Capture the cell that displays the provided text and extract its [X, Y] central coordinate. 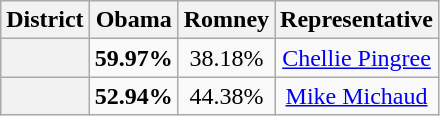
Romney [226, 20]
52.94% [134, 96]
District [45, 20]
44.38% [226, 96]
Representative [357, 20]
Mike Michaud [357, 96]
Obama [134, 20]
Chellie Pingree [357, 58]
59.97% [134, 58]
38.18% [226, 58]
